Determine the (X, Y) coordinate at the center of the cell enclosing the given text.  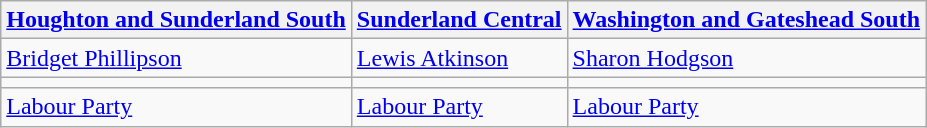
Houghton and Sunderland South (176, 20)
Sunderland Central (459, 20)
Bridget Phillipson (176, 58)
Sharon Hodgson (746, 58)
Washington and Gateshead South (746, 20)
Lewis Atkinson (459, 58)
